Identify which cell holds the provided text, then report its [x, y] central coordinate. 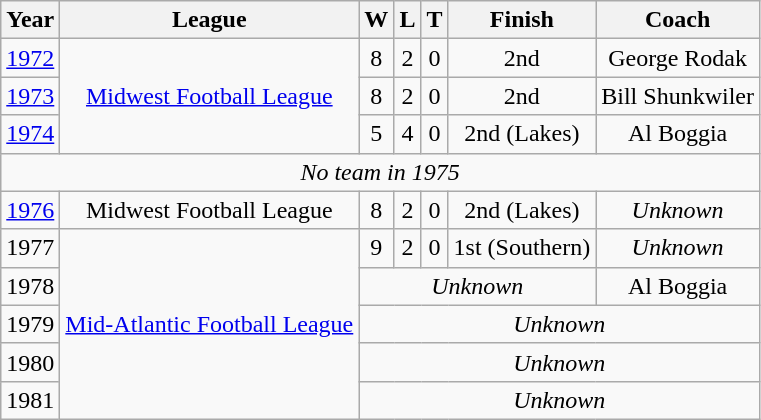
1974 [30, 134]
1981 [30, 400]
9 [376, 248]
1977 [30, 248]
1972 [30, 58]
5 [376, 134]
1979 [30, 324]
T [434, 20]
1976 [30, 210]
W [376, 20]
1980 [30, 362]
1973 [30, 96]
No team in 1975 [380, 172]
Coach [678, 20]
League [210, 20]
Finish [522, 20]
Year [30, 20]
1st (Southern) [522, 248]
L [408, 20]
George Rodak [678, 58]
Bill Shunkwiler [678, 96]
4 [408, 134]
1978 [30, 286]
Mid-Atlantic Football League [210, 324]
